Locate the cell with the specified text and output its (X, Y) center coordinate. 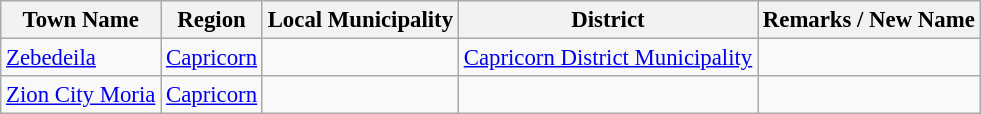
District (608, 20)
Town Name (81, 20)
Region (212, 20)
Capricorn District Municipality (608, 58)
Zebedeila (81, 58)
Zion City Moria (81, 95)
Remarks / New Name (870, 20)
Local Municipality (360, 20)
